Scan for the cell matching the given text and deliver its [x, y] coordinate at center. 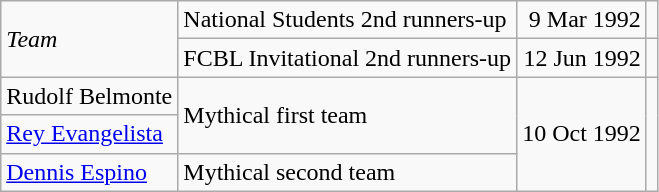
10 Oct 1992 [582, 134]
Mythical second team [348, 172]
Dennis Espino [90, 172]
National Students 2nd runners-up [348, 20]
Rey Evangelista [90, 134]
Mythical first team [348, 115]
FCBL Invitational 2nd runners-up [348, 58]
Rudolf Belmonte [90, 96]
12 Jun 1992 [582, 58]
Team [90, 39]
9 Mar 1992 [582, 20]
